Pinpoint the cell where the given text exists, returning its [x, y] midpoint coordinate. 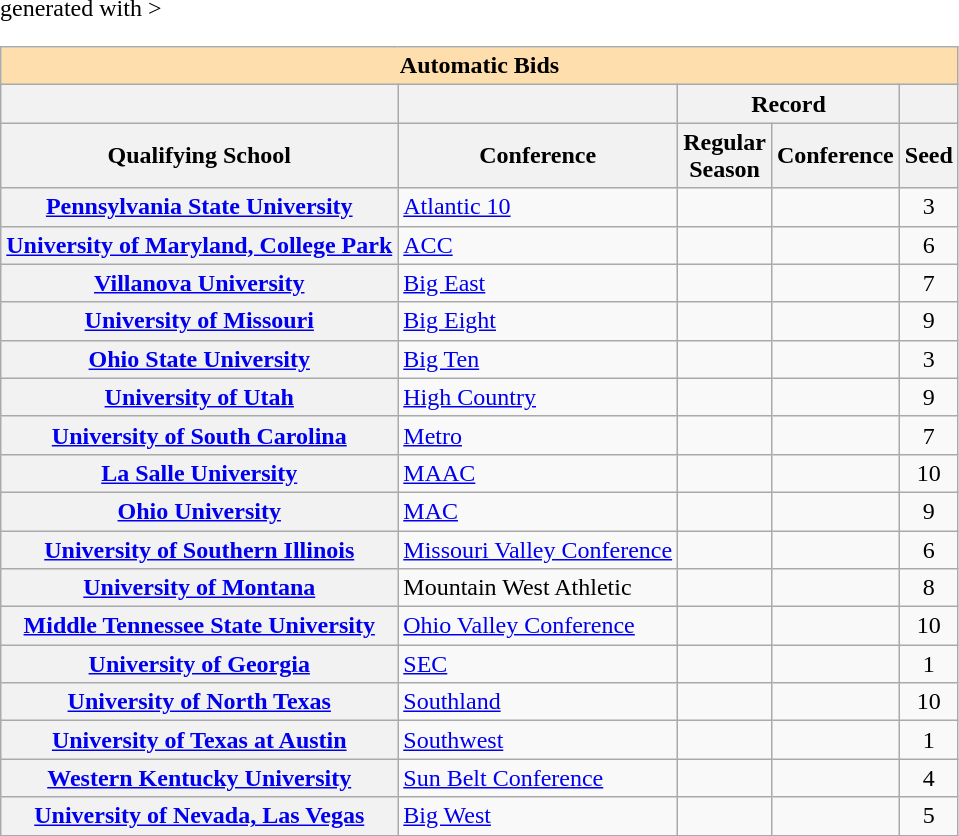
Middle Tennessee State University [200, 626]
Big Eight [538, 321]
Seed [928, 156]
Qualifying School [200, 156]
8 [928, 588]
University of Montana [200, 588]
Regular Season [725, 156]
5 [928, 816]
Big West [538, 816]
High Country [538, 397]
Southland [538, 702]
4 [928, 778]
University of South Carolina [200, 435]
Atlantic 10 [538, 207]
Southwest [538, 740]
MAAC [538, 473]
Sun Belt Conference [538, 778]
Western Kentucky University [200, 778]
Villanova University [200, 283]
Pennsylvania State University [200, 207]
University of Maryland, College Park [200, 245]
Big Ten [538, 359]
University of Utah [200, 397]
Automatic Bids [480, 66]
Ohio State University [200, 359]
MAC [538, 511]
Metro [538, 435]
SEC [538, 664]
Big East [538, 283]
University of Georgia [200, 664]
University of Nevada, Las Vegas [200, 816]
Ohio Valley Conference [538, 626]
University of North Texas [200, 702]
La Salle University [200, 473]
University of Texas at Austin [200, 740]
Record [789, 104]
University of Missouri [200, 321]
Ohio University [200, 511]
University of Southern Illinois [200, 549]
ACC [538, 245]
Mountain West Athletic [538, 588]
Missouri Valley Conference [538, 549]
